For the text-containing cell, return its midpoint in [x, y] coordinate format. 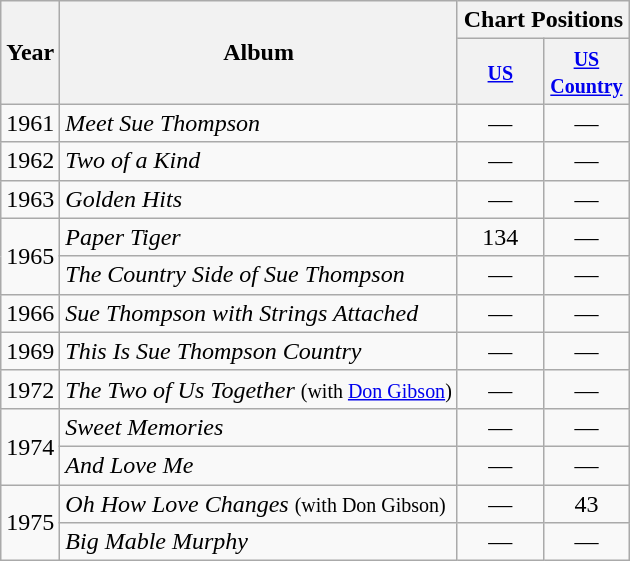
Big Mable Murphy [259, 542]
Album [259, 52]
Oh How Love Changes (with Don Gibson) [259, 503]
And Love Me [259, 465]
134 [500, 237]
Sweet Memories [259, 427]
Sue Thompson with Strings Attached [259, 313]
US [500, 72]
US Country [586, 72]
Golden Hits [259, 199]
1966 [30, 313]
1975 [30, 522]
1969 [30, 351]
1962 [30, 161]
The Country Side of Sue Thompson [259, 275]
Year [30, 52]
Paper Tiger [259, 237]
Chart Positions [543, 20]
Two of a Kind [259, 161]
1965 [30, 256]
This Is Sue Thompson Country [259, 351]
43 [586, 503]
1961 [30, 123]
1963 [30, 199]
The Two of Us Together (with Don Gibson) [259, 389]
1974 [30, 446]
1972 [30, 389]
Meet Sue Thompson [259, 123]
